Search for the cell housing the specified text and yield its (X, Y) center coordinate. 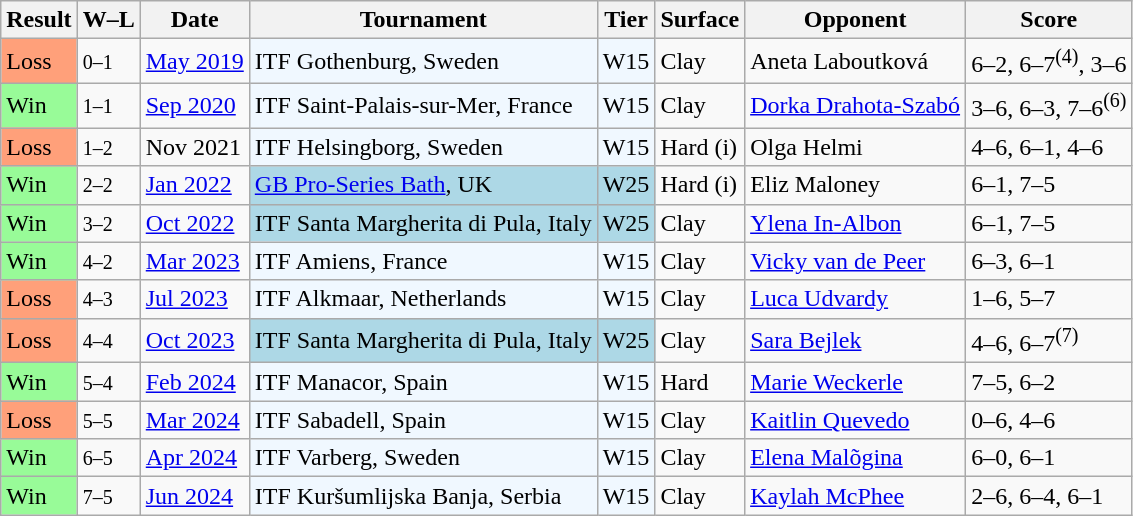
5–4 (108, 382)
Elena Malõgina (856, 458)
Oct 2023 (194, 340)
Feb 2024 (194, 382)
Kaylah McPhee (856, 496)
2–2 (108, 185)
Hard (700, 382)
ITF Helsingborg, Sweden (423, 147)
Tier (626, 20)
Ylena In-Albon (856, 223)
ITF Manacor, Spain (423, 382)
Tournament (423, 20)
Olga Helmi (856, 147)
6–5 (108, 458)
Kaitlin Quevedo (856, 420)
Jan 2022 (194, 185)
1–1 (108, 106)
Apr 2024 (194, 458)
Surface (700, 20)
7–5, 6–2 (1049, 382)
ITF Sabadell, Spain (423, 420)
Nov 2021 (194, 147)
6–3, 6–1 (1049, 261)
1–2 (108, 147)
ITF Gothenburg, Sweden (423, 62)
Mar 2023 (194, 261)
Luca Udvardy (856, 299)
3–2 (108, 223)
0–6, 4–6 (1049, 420)
May 2019 (194, 62)
Jul 2023 (194, 299)
Vicky van de Peer (856, 261)
ITF Varberg, Sweden (423, 458)
4–6, 6–1, 4–6 (1049, 147)
4–4 (108, 340)
4–6, 6–7(7) (1049, 340)
2–6, 6–4, 6–1 (1049, 496)
0–1 (108, 62)
Sara Bejlek (856, 340)
ITF Kuršumlijska Banja, Serbia (423, 496)
ITF Alkmaar, Netherlands (423, 299)
Oct 2022 (194, 223)
7–5 (108, 496)
Sep 2020 (194, 106)
Jun 2024 (194, 496)
3–6, 6–3, 7–6(6) (1049, 106)
4–3 (108, 299)
Dorka Drahota-Szabó (856, 106)
ITF Saint-Palais-sur-Mer, France (423, 106)
6–2, 6–7(4), 3–6 (1049, 62)
Date (194, 20)
Opponent (856, 20)
W–L (108, 20)
Eliz Maloney (856, 185)
4–2 (108, 261)
Marie Weckerle (856, 382)
5–5 (108, 420)
Score (1049, 20)
1–6, 5–7 (1049, 299)
Mar 2024 (194, 420)
Result (39, 20)
ITF Amiens, France (423, 261)
GB Pro-Series Bath, UK (423, 185)
6–0, 6–1 (1049, 458)
Aneta Laboutková (856, 62)
